Capture the cell that displays the provided text and extract its [x, y] central coordinate. 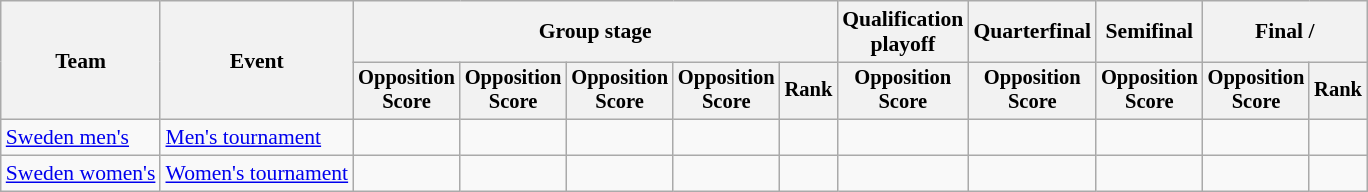
Women's tournament [256, 174]
Sweden men's [81, 138]
Quarterfinal [1032, 32]
Team [81, 60]
Event [256, 60]
Semifinal [1150, 32]
Final / [1285, 32]
Sweden women's [81, 174]
Qualificationplayoff [902, 32]
Group stage [595, 32]
Men's tournament [256, 138]
